Find where the given text appears and provide that cell's center as [X, Y] coordinate. 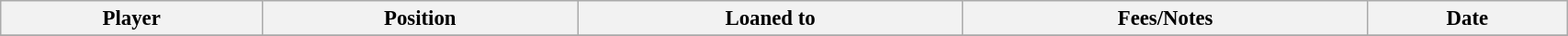
Fees/Notes [1165, 18]
Date [1468, 18]
Loaned to [770, 18]
Player [132, 18]
Position [421, 18]
